Output the (x, y) coordinate of the center of the cell containing the given text.  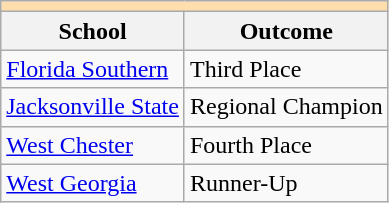
Florida Southern (93, 69)
Jacksonville State (93, 107)
Outcome (286, 31)
Regional Champion (286, 107)
Third Place (286, 69)
Runner-Up (286, 183)
Fourth Place (286, 145)
School (93, 31)
West Chester (93, 145)
West Georgia (93, 183)
